Search for the cell housing the specified text and yield its [x, y] center coordinate. 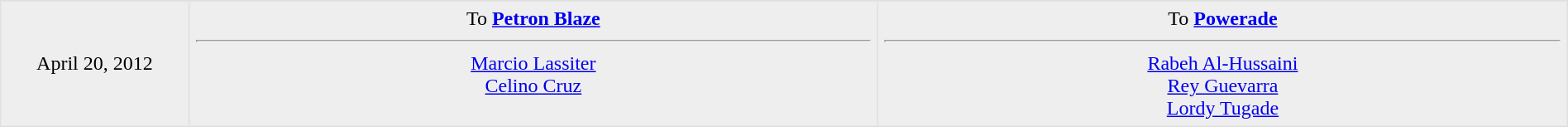
To PoweradeRabeh Al-HussainiRey GuevarraLordy Tugade [1223, 64]
April 20, 2012 [94, 64]
To Petron BlazeMarcio LassiterCelino Cruz [533, 64]
